Output the [x, y] coordinate of the center of the cell containing the given text.  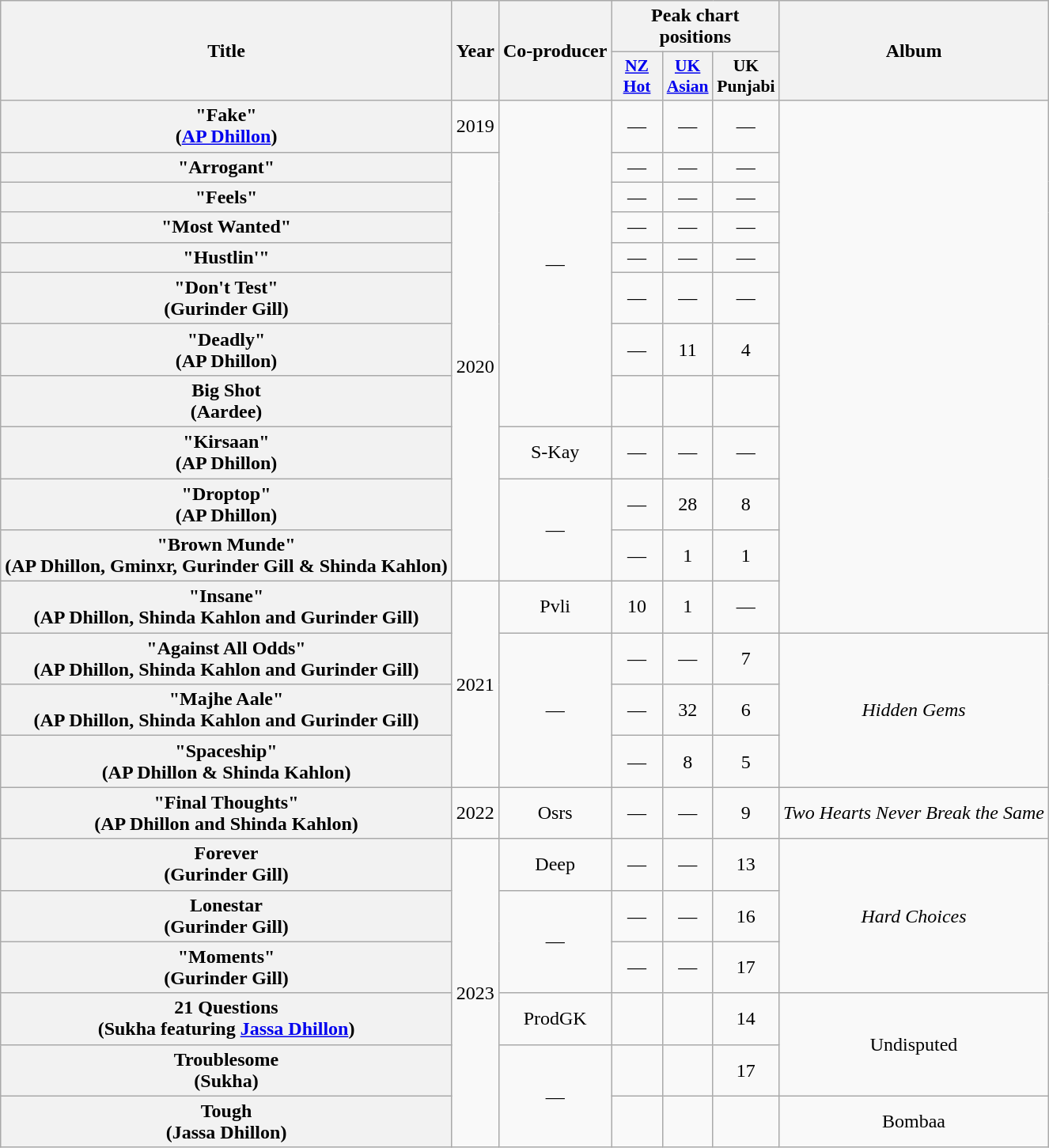
"Most Wanted" [226, 227]
Co-producer [555, 51]
2021 [475, 684]
4 [745, 350]
Pvli [555, 608]
"Deadly"(AP Dhillon) [226, 350]
UKAsian [687, 76]
"Kirsaan"(AP Dhillon) [226, 453]
NZHot [637, 76]
2019 [475, 127]
2020 [475, 367]
Year [475, 51]
2023 [475, 993]
Osrs [555, 813]
Troublesome (Sukha) [226, 1070]
28 [687, 503]
"Moments"(Gurinder Gill) [226, 967]
"Majhe Aale"(AP Dhillon, Shinda Kahlon and Gurinder Gill) [226, 710]
"Arrogant" [226, 167]
2022 [475, 813]
Undisputed [915, 1044]
Tough (Jassa Dhillon) [226, 1122]
Deep [555, 864]
"Don't Test"(Gurinder Gill) [226, 297]
"Brown Munde"(AP Dhillon, Gminxr, Gurinder Gill & Shinda Kahlon) [226, 555]
Hidden Gems [915, 710]
"Fake"(AP Dhillon) [226, 127]
6 [745, 710]
"Insane"(AP Dhillon, Shinda Kahlon and Gurinder Gill) [226, 608]
"Droptop"(AP Dhillon) [226, 503]
Lonestar(Gurinder Gill) [226, 916]
5 [745, 761]
Peak chart positions [695, 27]
9 [745, 813]
S-Kay [555, 453]
Title [226, 51]
Forever(Gurinder Gill) [226, 864]
16 [745, 916]
Two Hearts Never Break the Same [915, 813]
"Hustlin'" [226, 257]
21 Questions (Sukha featuring Jassa Dhillon) [226, 1019]
"Feels" [226, 197]
"Final Thoughts" (AP Dhillon and Shinda Kahlon) [226, 813]
"Against All Odds"(AP Dhillon, Shinda Kahlon and Gurinder Gill) [226, 658]
"Spaceship" (AP Dhillon & Shinda Kahlon) [226, 761]
10 [637, 608]
Album [915, 51]
UK Punjabi [745, 76]
ProdGK [555, 1019]
32 [687, 710]
Bombaa [915, 1122]
Big Shot (Aardee) [226, 400]
13 [745, 864]
11 [687, 350]
7 [745, 658]
14 [745, 1019]
Hard Choices [915, 916]
